Determine the [x, y] coordinate at the center of the cell enclosing the given text.  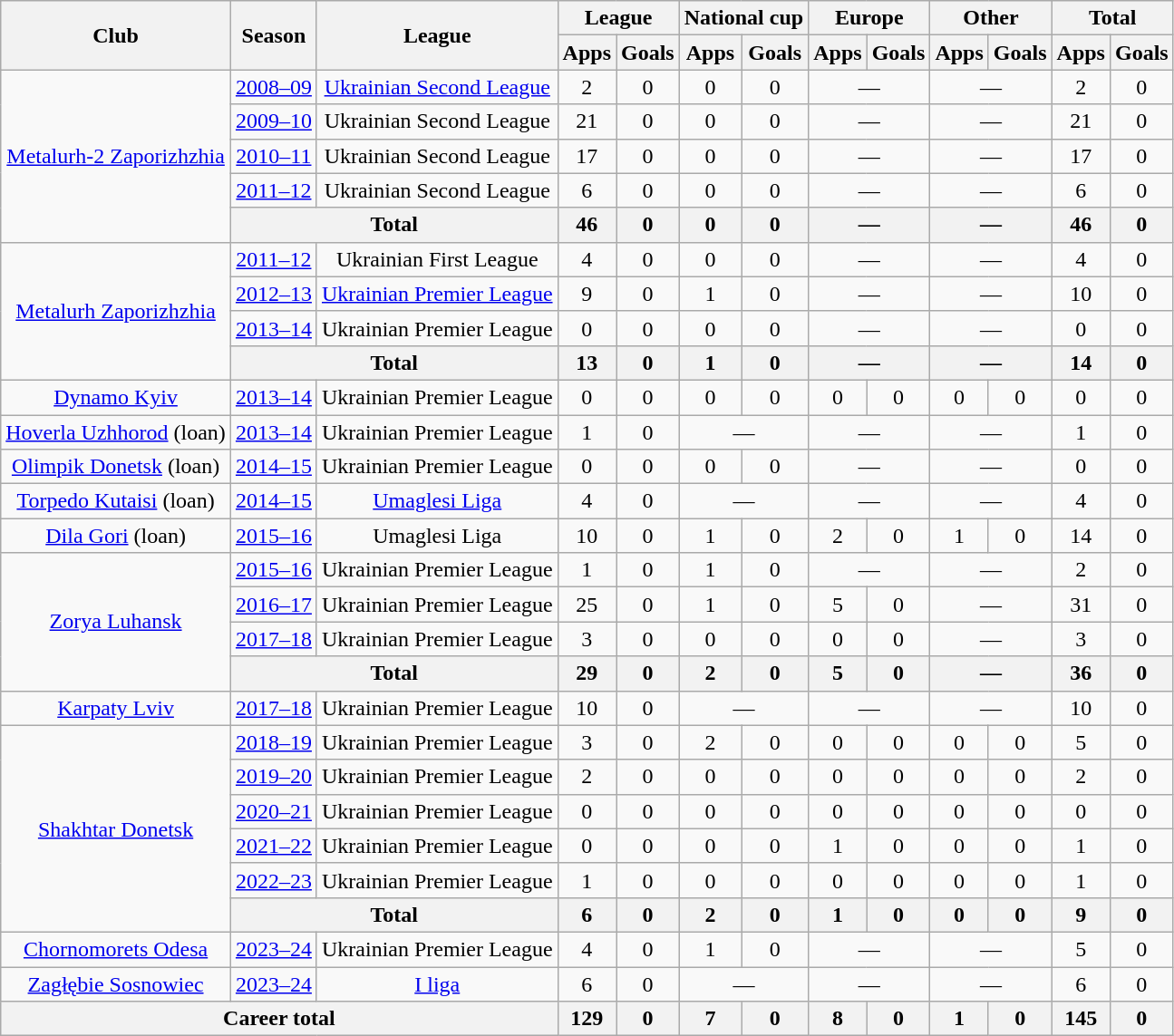
2016–17 [274, 605]
13 [587, 363]
Metalurh-2 Zaporizhzhia [116, 156]
Ukrainian First League [437, 259]
Chornomorets Odesa [116, 949]
I liga [437, 983]
2021–22 [274, 846]
2012–13 [274, 294]
Hoverla Uzhhorod (loan) [116, 432]
Other [991, 18]
2009–10 [274, 121]
2022–23 [274, 880]
Dynamo Kyiv [116, 397]
Torpedo Kutaisi (loan) [116, 501]
Europe [869, 18]
2018–19 [274, 742]
2010–11 [274, 156]
Career total [279, 1019]
129 [587, 1019]
Zagłębie Sosnowiec [116, 983]
31 [1081, 605]
7 [710, 1019]
25 [587, 605]
National cup [743, 18]
29 [587, 673]
Shakhtar Donetsk [116, 828]
145 [1081, 1019]
Zorya Luhansk [116, 622]
Metalurh Zaporizhzhia [116, 311]
Karpaty Lviv [116, 708]
Dila Gori (loan) [116, 536]
36 [1081, 673]
2020–21 [274, 811]
Club [116, 35]
2019–20 [274, 777]
8 [838, 1019]
Olimpik Donetsk (loan) [116, 467]
2008–09 [274, 87]
Season [274, 35]
